Extract the [X, Y] coordinate from the center of the cell holding the provided text.  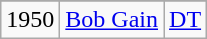
1950 [30, 20]
Bob Gain [112, 20]
DT [186, 20]
